Find where the given text appears and provide that cell's center as (x, y) coordinate. 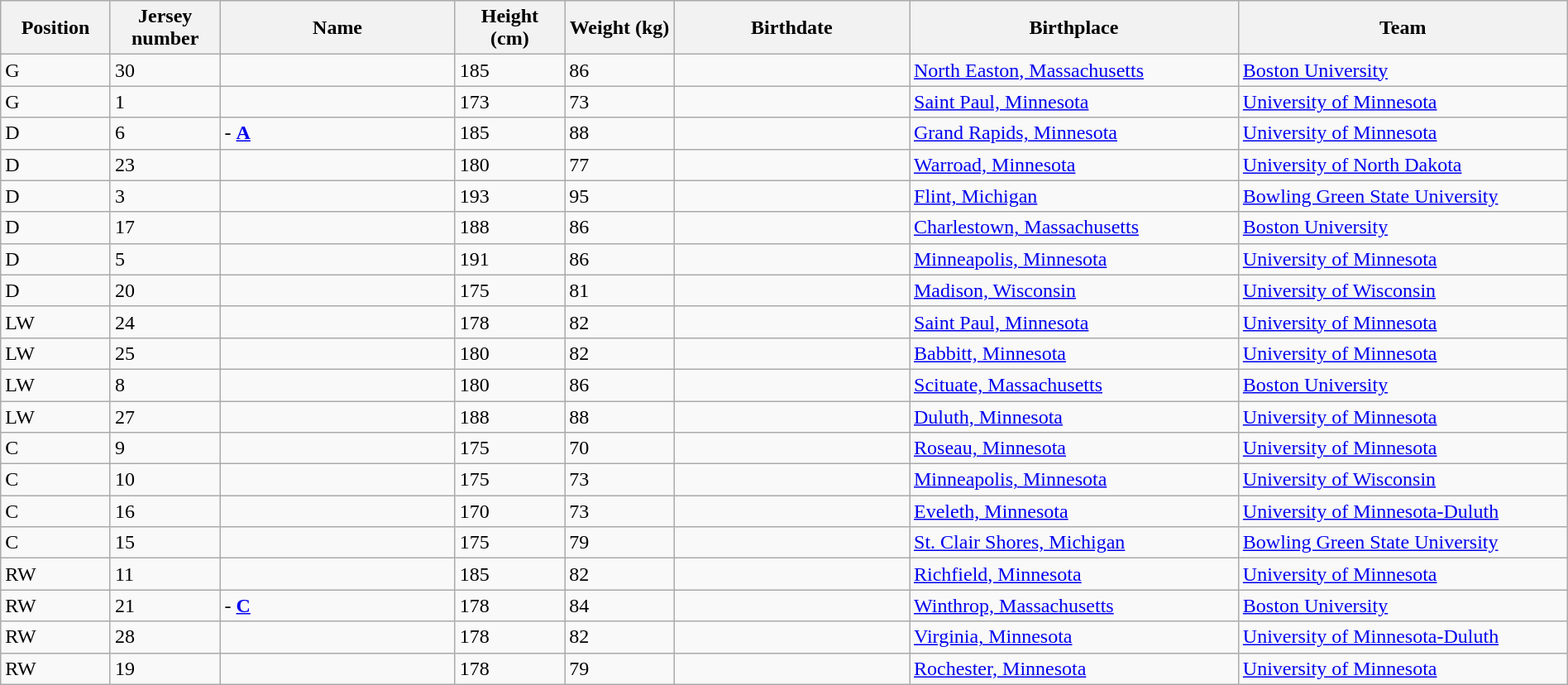
Virginia, Minnesota (1074, 637)
Grand Rapids, Minnesota (1074, 133)
191 (509, 259)
17 (165, 228)
20 (165, 290)
Weight (kg) (620, 28)
Eveleth, Minnesota (1074, 511)
Charlestown, Massachusetts (1074, 228)
Richfield, Minnesota (1074, 574)
16 (165, 511)
84 (620, 606)
Height (cm) (509, 28)
Position (56, 28)
- A (337, 133)
North Easton, Massachusetts (1074, 70)
24 (165, 322)
15 (165, 543)
9 (165, 448)
St. Clair Shores, Michigan (1074, 543)
Rochester, Minnesota (1074, 668)
6 (165, 133)
1 (165, 102)
Winthrop, Massachusetts (1074, 606)
173 (509, 102)
- C (337, 606)
Team (1403, 28)
10 (165, 480)
Madison, Wisconsin (1074, 290)
Warroad, Minnesota (1074, 165)
77 (620, 165)
Flint, Michigan (1074, 196)
81 (620, 290)
Birthdate (791, 28)
95 (620, 196)
11 (165, 574)
3 (165, 196)
8 (165, 385)
25 (165, 353)
19 (165, 668)
21 (165, 606)
Duluth, Minnesota (1074, 416)
5 (165, 259)
Name (337, 28)
Birthplace (1074, 28)
University of North Dakota (1403, 165)
28 (165, 637)
27 (165, 416)
Jersey number (165, 28)
30 (165, 70)
70 (620, 448)
Babbitt, Minnesota (1074, 353)
23 (165, 165)
Roseau, Minnesota (1074, 448)
193 (509, 196)
170 (509, 511)
Scituate, Massachusetts (1074, 385)
